Identify which cell holds the provided text, then report its (x, y) central coordinate. 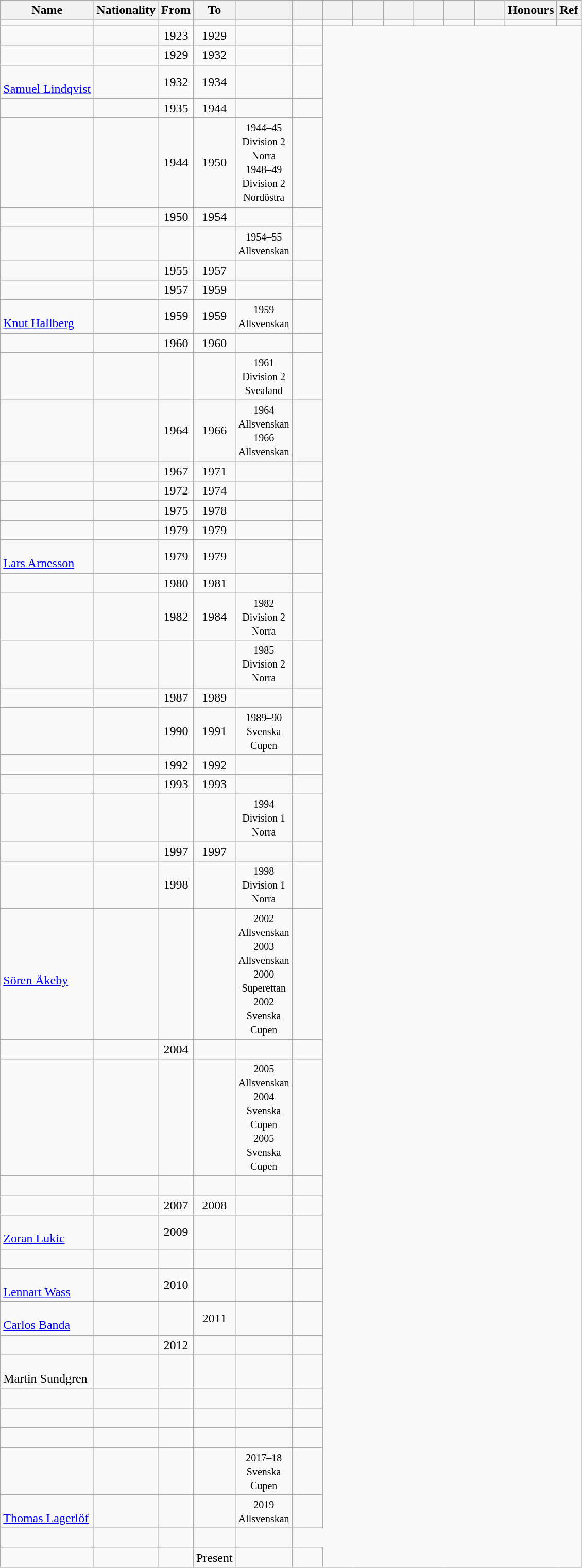
1923 (176, 36)
1978 (214, 510)
Nationality (126, 10)
1944–45 Division 2 Norra1948–49 Division 2 Nordöstra (264, 163)
2002 Allsvenskan2003 Allsvenskan2000 Superettan2002 Svenska Cupen (264, 974)
1961 Division 2 Svealand (264, 377)
1966 (214, 431)
Martin Sundgren (47, 1371)
Sören Åkeby (47, 974)
Lennart Wass (47, 1285)
1959 Allsvenskan (264, 316)
From (176, 10)
1991 (214, 731)
2007 (176, 1205)
1964 Allsvenskan1966 Allsvenskan (264, 431)
1954 (214, 217)
1982 Division 2 Norra (264, 617)
1985 Division 2 Norra (264, 664)
1994 Division 1 Norra (264, 817)
1935 (176, 108)
Present (214, 1558)
1984 (214, 617)
To (214, 10)
1998 Division 1 Norra (264, 885)
1955 (176, 270)
1974 (214, 491)
Zoran Lukic (47, 1232)
Knut Hallberg (47, 316)
Thomas Lagerlöf (47, 1511)
2008 (214, 1205)
1989–90 Svenska Cupen (264, 731)
2005 Allsvenskan2004 Svenska Cupen2005 Svenska Cupen (264, 1118)
1934 (214, 81)
1982 (176, 617)
2010 (176, 1285)
2012 (176, 1345)
1964 (176, 431)
Carlos Banda (47, 1319)
Ref (569, 10)
Samuel Lindqvist (47, 81)
1990 (176, 731)
1981 (214, 583)
2009 (176, 1232)
2017–18 Svenska Cupen (264, 1471)
1972 (176, 491)
Name (47, 10)
1971 (214, 471)
1987 (176, 697)
1980 (176, 583)
2004 (176, 1049)
Lars Arnesson (47, 556)
Honours (531, 10)
1954–55 Allsvenskan (264, 243)
1967 (176, 471)
2011 (214, 1319)
1989 (214, 697)
2019 Allsvenskan (264, 1511)
1998 (176, 885)
1975 (176, 510)
